Capture the cell that displays the provided text and extract its [x, y] central coordinate. 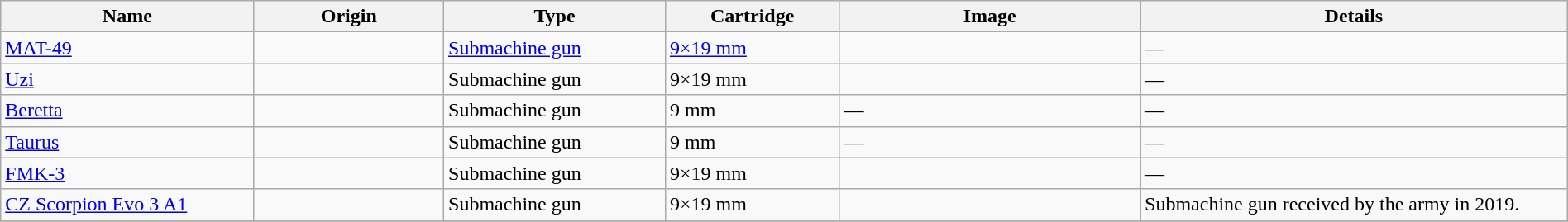
Submachine gun received by the army in 2019. [1355, 205]
CZ Scorpion Evo 3 A1 [127, 205]
Taurus [127, 142]
Image [990, 17]
Cartridge [752, 17]
Beretta [127, 111]
Name [127, 17]
Origin [349, 17]
FMK-3 [127, 173]
Type [555, 17]
Uzi [127, 79]
Details [1355, 17]
MAT-49 [127, 48]
